Find where the given text appears and provide that cell's center as (X, Y) coordinate. 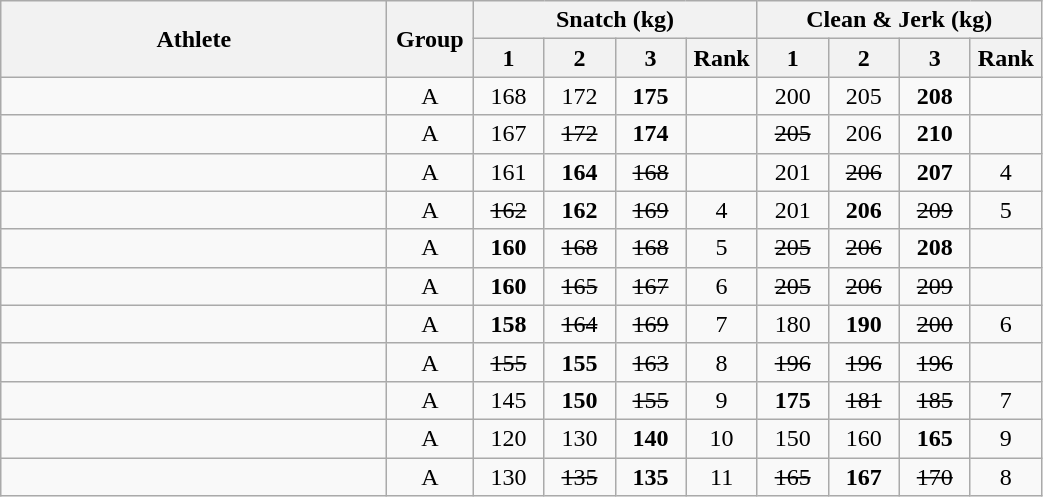
158 (508, 324)
120 (508, 438)
170 (934, 477)
181 (864, 400)
145 (508, 400)
Group (430, 39)
11 (722, 477)
161 (508, 172)
190 (864, 324)
Clean & Jerk (kg) (899, 20)
210 (934, 134)
140 (650, 438)
207 (934, 172)
174 (650, 134)
Snatch (kg) (615, 20)
163 (650, 362)
180 (792, 324)
10 (722, 438)
Athlete (194, 39)
185 (934, 400)
